Determine the (X, Y) coordinate at the center of the cell enclosing the given text.  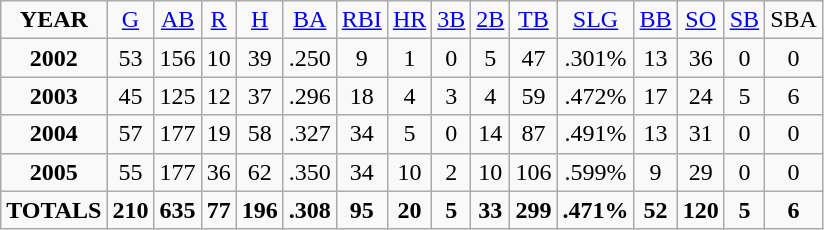
G (130, 20)
3 (452, 96)
14 (490, 134)
125 (178, 96)
95 (362, 210)
BB (656, 20)
106 (534, 172)
RBI (362, 20)
47 (534, 58)
.472% (596, 96)
SLG (596, 20)
57 (130, 134)
HR (409, 20)
17 (656, 96)
55 (130, 172)
196 (260, 210)
YEAR (54, 20)
2003 (54, 96)
20 (409, 210)
45 (130, 96)
SO (700, 20)
TOTALS (54, 210)
2005 (54, 172)
2 (452, 172)
52 (656, 210)
635 (178, 210)
2002 (54, 58)
SBA (794, 20)
BA (310, 20)
.250 (310, 58)
37 (260, 96)
33 (490, 210)
.491% (596, 134)
87 (534, 134)
19 (218, 134)
29 (700, 172)
156 (178, 58)
12 (218, 96)
299 (534, 210)
.471% (596, 210)
77 (218, 210)
.301% (596, 58)
210 (130, 210)
.296 (310, 96)
24 (700, 96)
31 (700, 134)
58 (260, 134)
.308 (310, 210)
TB (534, 20)
2004 (54, 134)
3B (452, 20)
H (260, 20)
SB (744, 20)
62 (260, 172)
.599% (596, 172)
.350 (310, 172)
1 (409, 58)
.327 (310, 134)
59 (534, 96)
AB (178, 20)
120 (700, 210)
53 (130, 58)
R (218, 20)
2B (490, 20)
18 (362, 96)
39 (260, 58)
